Locate the cell with the specified text and output its (X, Y) center coordinate. 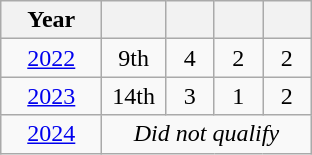
3 (190, 96)
2024 (52, 134)
4 (190, 58)
9th (134, 58)
Did not qualify (206, 134)
2023 (52, 96)
14th (134, 96)
1 (238, 96)
2022 (52, 58)
Year (52, 20)
